Detect which cell encompasses the target text, then output its (x, y) center coordinate. 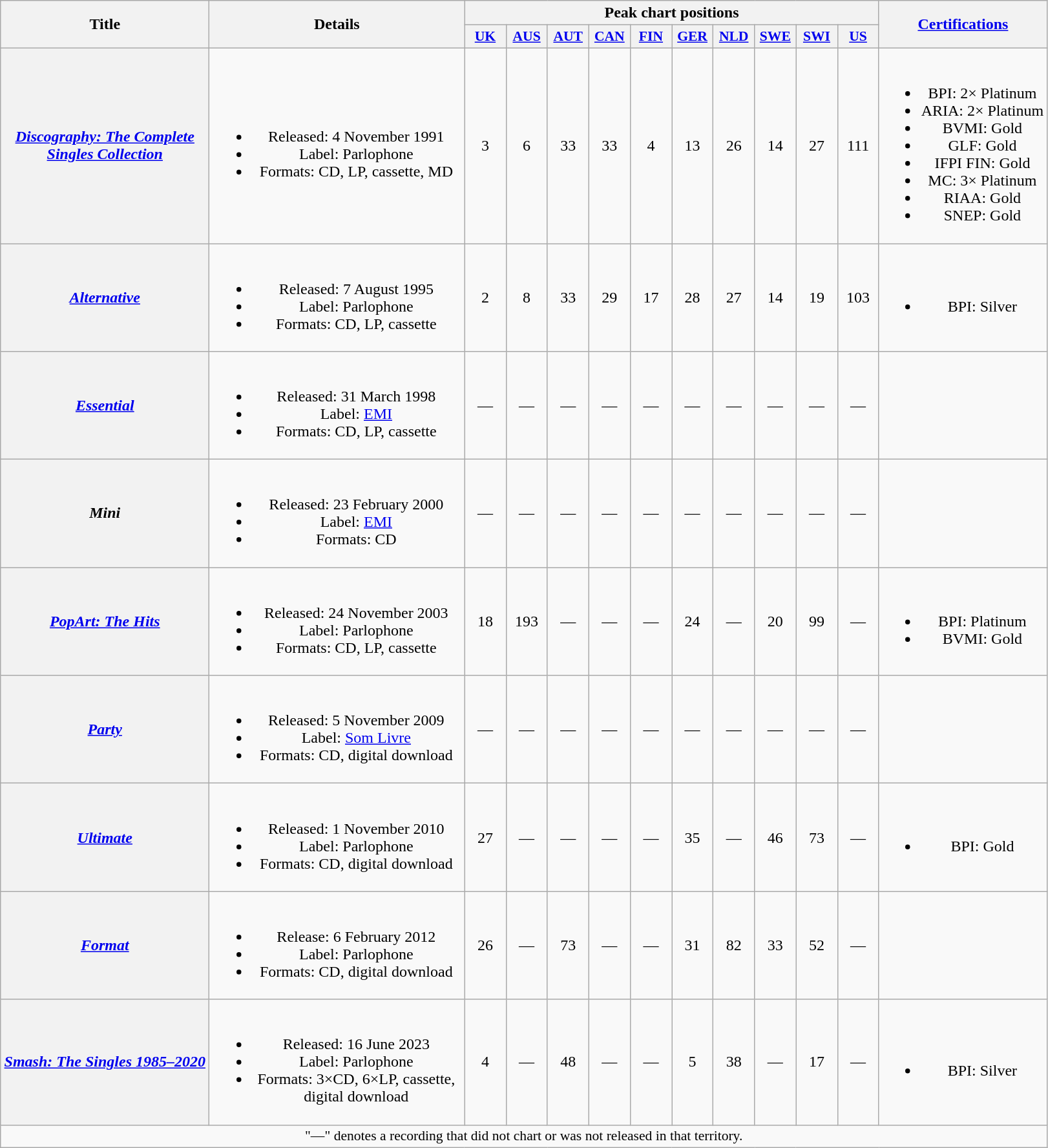
SWE (775, 37)
13 (693, 145)
Release: 6 February 2012Label: ParlophoneFormats: CD, digital download (337, 945)
AUT (568, 37)
NLD (734, 37)
Mini (105, 513)
Peak chart positions (672, 13)
"—" denotes a recording that did not chart or was not released in that territory. (524, 1136)
29 (609, 297)
Released: 4 November 1991Label: ParlophoneFormats: CD, LP, cassette, MD (337, 145)
Party (105, 729)
5 (693, 1062)
6 (527, 145)
46 (775, 838)
FIN (651, 37)
Released: 16 June 2023Label: ParlophoneFormats: 3×CD, 6×LP, cassette, digital download (337, 1062)
Released: 31 March 1998Label: EMIFormats: CD, LP, cassette (337, 406)
Discography: The Complete Singles Collection (105, 145)
31 (693, 945)
Released: 7 August 1995Label: ParlophoneFormats: CD, LP, cassette (337, 297)
Smash: The Singles 1985–2020 (105, 1062)
Details (337, 25)
BPI: Gold (963, 838)
8 (527, 297)
38 (734, 1062)
2 (485, 297)
3 (485, 145)
UK (485, 37)
111 (858, 145)
52 (817, 945)
AUS (527, 37)
20 (775, 622)
35 (693, 838)
Released: 23 February 2000 Label: EMIFormats: CD (337, 513)
103 (858, 297)
82 (734, 945)
CAN (609, 37)
BPI: PlatinumBVMI: Gold (963, 622)
SWI (817, 37)
GER (693, 37)
28 (693, 297)
99 (817, 622)
193 (527, 622)
Title (105, 25)
24 (693, 622)
BPI: 2× PlatinumARIA: 2× PlatinumBVMI: GoldGLF: GoldIFPI FIN: GoldMC: 3× PlatinumRIAA: GoldSNEP: Gold (963, 145)
48 (568, 1062)
PopArt: The Hits (105, 622)
US (858, 37)
Format (105, 945)
Released: 24 November 2003Label: ParlophoneFormats: CD, LP, cassette (337, 622)
Essential (105, 406)
18 (485, 622)
Released: 5 November 2009 Label: Som LivreFormats: CD, digital download (337, 729)
Alternative (105, 297)
19 (817, 297)
Ultimate (105, 838)
Certifications (963, 25)
Released: 1 November 2010Label: ParlophoneFormats: CD, digital download (337, 838)
